From the cell containing the given text, extract its center point as (x, y) coordinate. 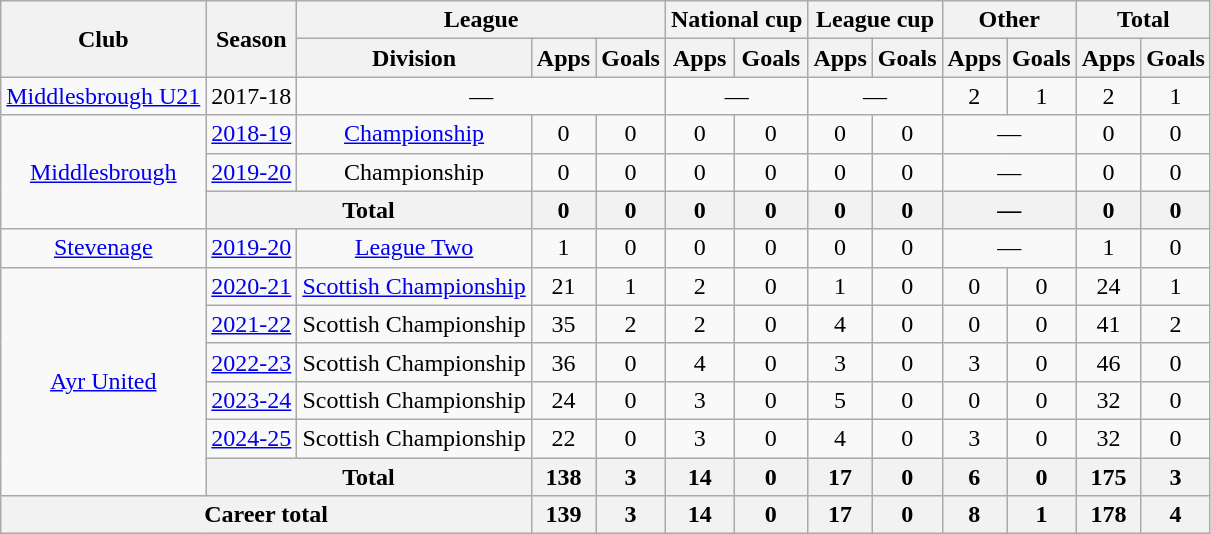
2017-18 (252, 96)
Division (414, 58)
League (482, 20)
178 (1108, 515)
League Two (414, 248)
36 (563, 362)
League cup (875, 20)
2024-25 (252, 438)
Season (252, 39)
22 (563, 438)
2023-24 (252, 400)
Ayr United (104, 381)
2018-19 (252, 134)
8 (974, 515)
2022-23 (252, 362)
Career total (266, 515)
Middlesbrough U21 (104, 96)
National cup (736, 20)
Club (104, 39)
138 (563, 477)
175 (1108, 477)
Other (1009, 20)
41 (1108, 324)
5 (840, 400)
2020-21 (252, 286)
6 (974, 477)
139 (563, 515)
Middlesbrough (104, 172)
Stevenage (104, 248)
46 (1108, 362)
35 (563, 324)
2021-22 (252, 324)
21 (563, 286)
